Identify which cell holds the provided text, then report its [X, Y] central coordinate. 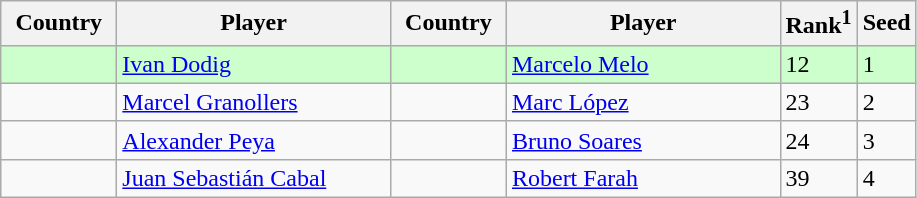
Marc López [643, 102]
Juan Sebastián Cabal [254, 178]
Ivan Dodig [254, 64]
24 [818, 140]
39 [818, 178]
4 [886, 178]
Marcelo Melo [643, 64]
Rank1 [818, 24]
Bruno Soares [643, 140]
23 [818, 102]
Alexander Peya [254, 140]
1 [886, 64]
Marcel Granollers [254, 102]
12 [818, 64]
2 [886, 102]
Robert Farah [643, 178]
3 [886, 140]
Seed [886, 24]
